Detect which cell encompasses the target text, then output its (X, Y) center coordinate. 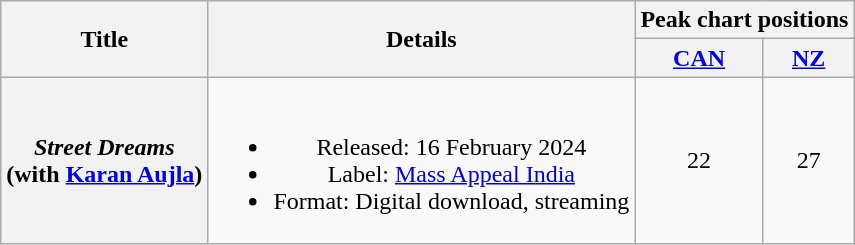
NZ (808, 58)
CAN (700, 58)
Details (422, 39)
Title (104, 39)
Street Dreams (with Karan Aujla) (104, 160)
22 (700, 160)
27 (808, 160)
Peak chart positions (744, 20)
Released: 16 February 2024Label: Mass Appeal IndiaFormat: Digital download, streaming (422, 160)
